Find where the given text appears and provide that cell's center as (x, y) coordinate. 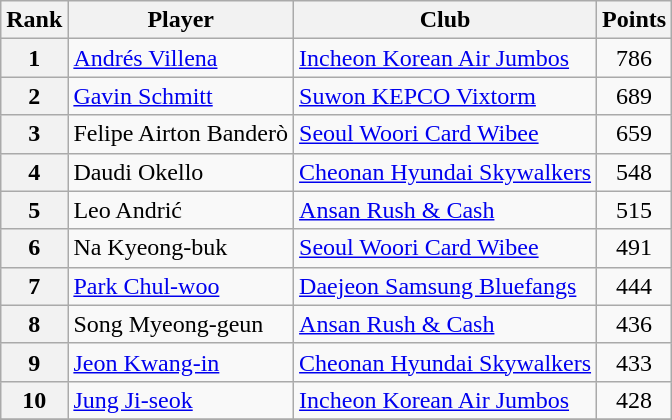
428 (634, 400)
548 (634, 172)
Points (634, 20)
491 (634, 248)
2 (34, 96)
4 (34, 172)
Daudi Okello (181, 172)
Daejeon Samsung Bluefangs (446, 286)
9 (34, 362)
Rank (34, 20)
Player (181, 20)
444 (634, 286)
Leo Andrić (181, 210)
436 (634, 324)
Na Kyeong-buk (181, 248)
433 (634, 362)
7 (34, 286)
3 (34, 134)
10 (34, 400)
1 (34, 58)
786 (634, 58)
6 (34, 248)
Gavin Schmitt (181, 96)
689 (634, 96)
5 (34, 210)
Andrés Villena (181, 58)
Jung Ji-seok (181, 400)
659 (634, 134)
8 (34, 324)
Park Chul-woo (181, 286)
Song Myeong-geun (181, 324)
Club (446, 20)
515 (634, 210)
Felipe Airton Banderò (181, 134)
Suwon KEPCO Vixtorm (446, 96)
Jeon Kwang-in (181, 362)
